Locate the cell with the specified text and output its [X, Y] center coordinate. 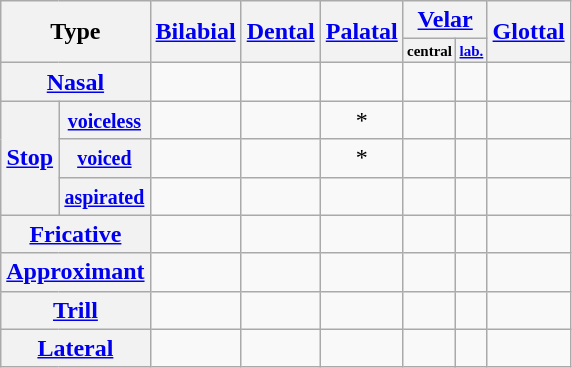
Stop [30, 158]
aspirated [104, 196]
Nasal [76, 82]
Type [76, 32]
Fricative [76, 234]
Dental [280, 32]
voiceless [104, 120]
central [429, 51]
Velar [445, 20]
Approximant [76, 272]
Lateral [76, 348]
Bilabial [196, 32]
voiced [104, 158]
lab. [472, 51]
Glottal [528, 32]
Palatal [362, 32]
Trill [76, 310]
